Scan for the cell matching the given text and deliver its [X, Y] coordinate at center. 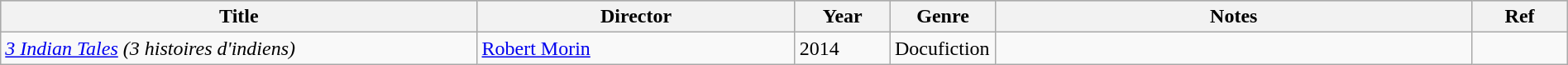
Robert Morin [636, 48]
Docufiction [943, 48]
3 Indian Tales (3 histoires d'indiens) [239, 48]
Title [239, 17]
Director [636, 17]
Genre [943, 17]
Ref [1520, 17]
2014 [842, 48]
Notes [1234, 17]
Year [842, 17]
